Find where the given text appears and provide that cell's center as [X, Y] coordinate. 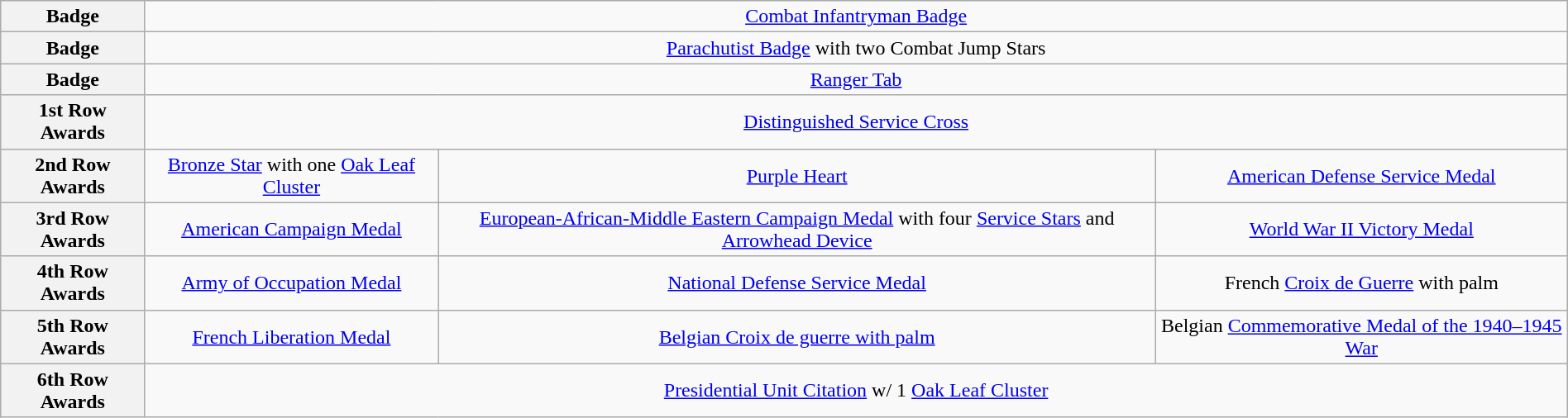
Presidential Unit Citation w/ 1 Oak Leaf Cluster [856, 390]
European-African-Middle Eastern Campaign Medal with four Service Stars and Arrowhead Device [797, 230]
Purple Heart [797, 175]
National Defense Service Medal [797, 283]
Distinguished Service Cross [856, 122]
French Liberation Medal [291, 337]
Army of Occupation Medal [291, 283]
5th Row Awards [73, 337]
Parachutist Badge with two Combat Jump Stars [856, 48]
World War II Victory Medal [1361, 230]
4th Row Awards [73, 283]
Ranger Tab [856, 79]
American Campaign Medal [291, 230]
Belgian Commemorative Medal of the 1940–1945 War [1361, 337]
Combat Infantryman Badge [856, 17]
6th Row Awards [73, 390]
3rd Row Awards [73, 230]
Belgian Croix de guerre with palm [797, 337]
2nd Row Awards [73, 175]
Bronze Star with one Oak Leaf Cluster [291, 175]
French Croix de Guerre with palm [1361, 283]
American Defense Service Medal [1361, 175]
1st Row Awards [73, 122]
